Identify which cell holds the provided text, then report its (x, y) central coordinate. 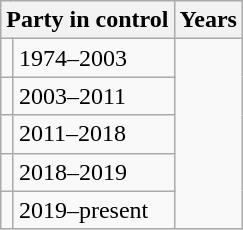
Years (208, 20)
Party in control (88, 20)
1974–2003 (94, 58)
2018–2019 (94, 172)
2019–present (94, 210)
2011–2018 (94, 134)
2003–2011 (94, 96)
